From the cell containing the given text, extract its center point as (X, Y) coordinate. 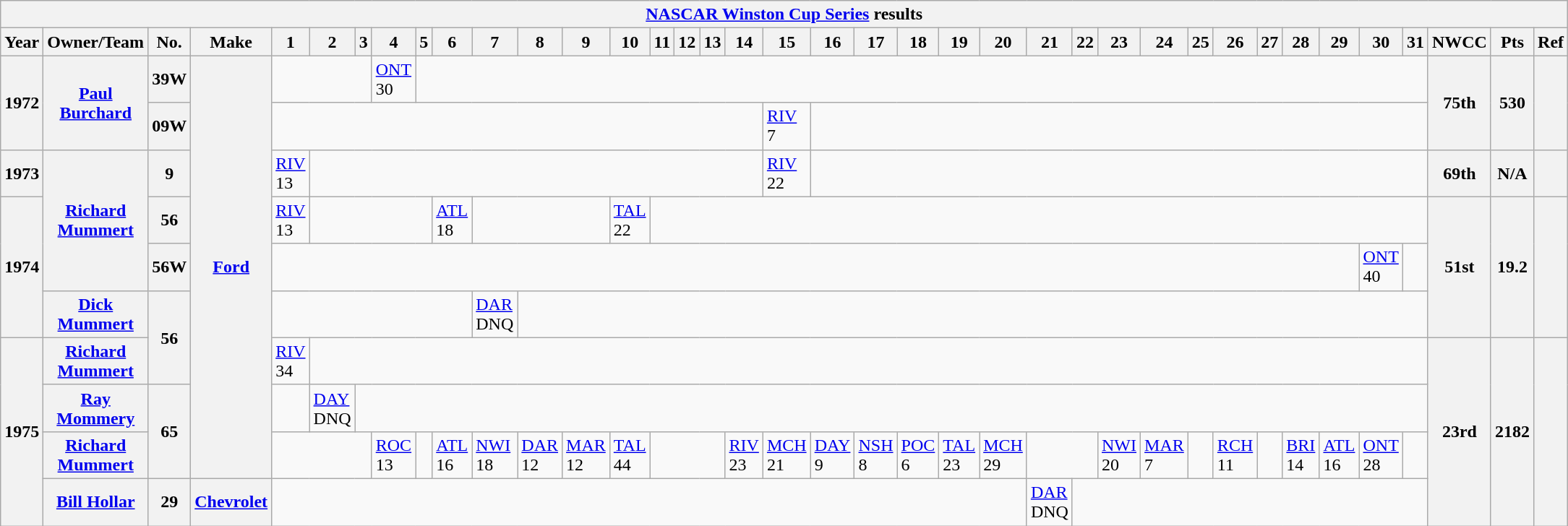
6 (453, 42)
31 (1415, 42)
Bill Hollar (95, 501)
Paul Burchard (95, 103)
18 (918, 42)
2182 (1512, 431)
1974 (22, 267)
RIV23 (744, 455)
23rd (1459, 431)
Make (231, 42)
1973 (22, 173)
BRI14 (1301, 455)
TAL44 (630, 455)
MAR12 (586, 455)
20 (1003, 42)
NASCAR Winston Cup Series results (784, 14)
39W (169, 79)
2 (333, 42)
ONT40 (1381, 267)
ROC13 (393, 455)
Chevrolet (231, 501)
530 (1512, 103)
TAL22 (630, 220)
26 (1235, 42)
NWI18 (494, 455)
56W (169, 267)
13 (713, 42)
ONT30 (393, 79)
30 (1381, 42)
75th (1459, 103)
22 (1084, 42)
3 (363, 42)
Ref (1551, 42)
DAR12 (540, 455)
10 (630, 42)
28 (1301, 42)
5 (424, 42)
DAY9 (833, 455)
MCH21 (787, 455)
Year (22, 42)
12 (687, 42)
No. (169, 42)
23 (1119, 42)
NWCC (1459, 42)
Ford (231, 267)
RCH11 (1235, 455)
19 (959, 42)
25 (1200, 42)
7 (494, 42)
NWI20 (1119, 455)
27 (1269, 42)
ATL18 (453, 220)
MAR7 (1165, 455)
51st (1459, 267)
1972 (22, 103)
MCH29 (1003, 455)
DAYDNQ (333, 408)
8 (540, 42)
N/A (1512, 173)
RIV34 (291, 361)
Owner/Team (95, 42)
RIV7 (787, 126)
1 (291, 42)
4 (393, 42)
POC6 (918, 455)
11 (662, 42)
TAL23 (959, 455)
RIV22 (787, 173)
16 (833, 42)
65 (169, 431)
1975 (22, 431)
NSH8 (876, 455)
21 (1050, 42)
69th (1459, 173)
Pts (1512, 42)
15 (787, 42)
14 (744, 42)
ONT28 (1381, 455)
24 (1165, 42)
Dick Mummert (95, 314)
09W (169, 126)
19.2 (1512, 267)
17 (876, 42)
Ray Mommery (95, 408)
